Locate the cell with the specified text and output its (x, y) center coordinate. 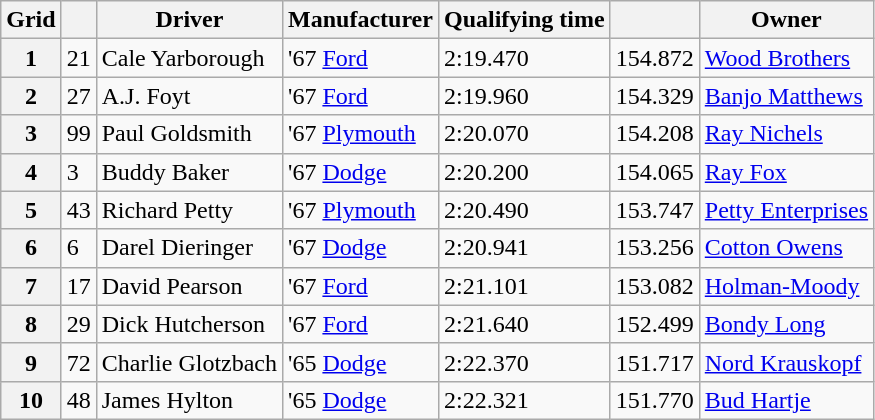
153.256 (654, 248)
2:21.640 (524, 324)
Richard Petty (189, 210)
A.J. Foyt (189, 96)
Wood Brothers (786, 58)
Ray Fox (786, 172)
151.770 (654, 400)
2:19.960 (524, 96)
154.872 (654, 58)
9 (31, 362)
David Pearson (189, 286)
Grid (31, 20)
2:22.370 (524, 362)
8 (31, 324)
2 (31, 96)
4 (31, 172)
72 (78, 362)
Dick Hutcherson (189, 324)
27 (78, 96)
21 (78, 58)
Qualifying time (524, 20)
7 (31, 286)
2:19.470 (524, 58)
Bondy Long (786, 324)
17 (78, 286)
Holman-Moody (786, 286)
2:21.101 (524, 286)
2:20.490 (524, 210)
43 (78, 210)
James Hylton (189, 400)
153.082 (654, 286)
2:20.200 (524, 172)
10 (31, 400)
Nord Krauskopf (786, 362)
154.065 (654, 172)
153.747 (654, 210)
Owner (786, 20)
Cale Yarborough (189, 58)
99 (78, 134)
Buddy Baker (189, 172)
Paul Goldsmith (189, 134)
2:20.070 (524, 134)
Ray Nichels (786, 134)
Petty Enterprises (786, 210)
Driver (189, 20)
152.499 (654, 324)
5 (31, 210)
154.208 (654, 134)
Charlie Glotzbach (189, 362)
2:22.321 (524, 400)
48 (78, 400)
Manufacturer (361, 20)
29 (78, 324)
Darel Dieringer (189, 248)
Cotton Owens (786, 248)
1 (31, 58)
2:20.941 (524, 248)
151.717 (654, 362)
Bud Hartje (786, 400)
Banjo Matthews (786, 96)
154.329 (654, 96)
